Search for the cell housing the specified text and yield its (X, Y) center coordinate. 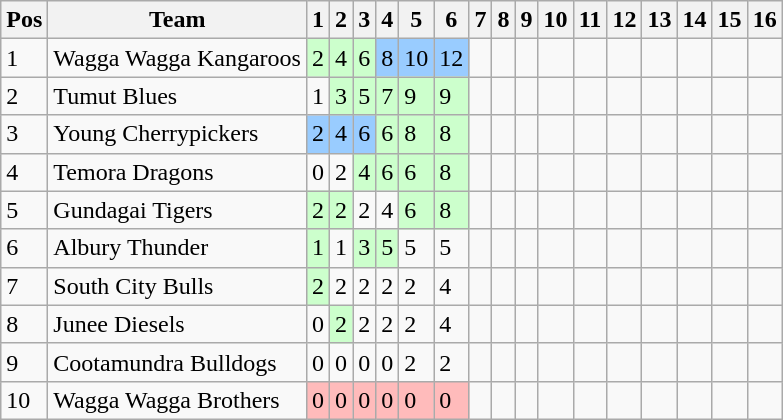
South City Bulls (178, 286)
Wagga Wagga Brothers (178, 400)
Tumut Blues (178, 96)
14 (694, 20)
15 (730, 20)
Team (178, 20)
16 (764, 20)
13 (660, 20)
Pos (24, 20)
Young Cherrypickers (178, 134)
Temora Dragons (178, 172)
11 (590, 20)
Albury Thunder (178, 248)
Wagga Wagga Kangaroos (178, 58)
Gundagai Tigers (178, 210)
Junee Diesels (178, 324)
Cootamundra Bulldogs (178, 362)
